Find where the given text appears and provide that cell's center as (X, Y) coordinate. 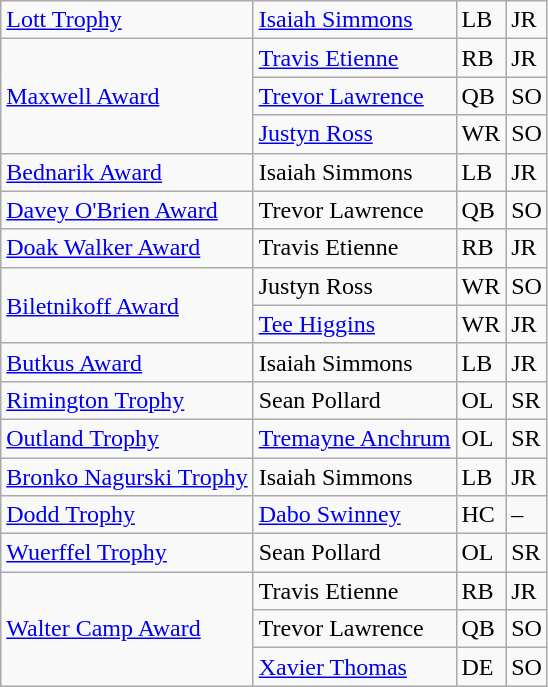
DE (481, 667)
Lott Trophy (127, 20)
Maxwell Award (127, 96)
HC (481, 515)
Doak Walker Award (127, 248)
Biletnikoff Award (127, 305)
Rimington Trophy (127, 400)
Dabo Swinney (354, 515)
Bednarik Award (127, 172)
Davey O'Brien Award (127, 210)
Outland Trophy (127, 438)
Walter Camp Award (127, 629)
Wuerffel Trophy (127, 553)
Tremayne Anchrum (354, 438)
Bronko Nagurski Trophy (127, 477)
Tee Higgins (354, 324)
Dodd Trophy (127, 515)
Xavier Thomas (354, 667)
Butkus Award (127, 362)
– (527, 515)
